Output the (x, y) coordinate of the center of the cell containing the given text.  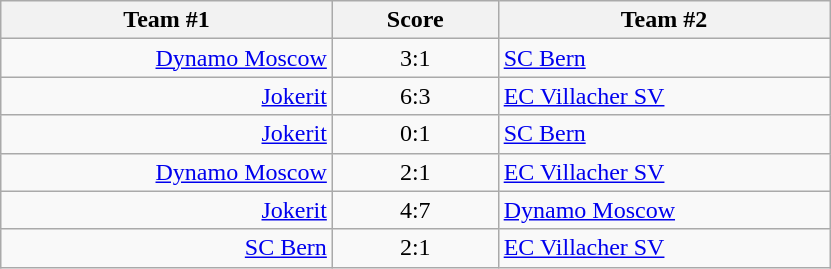
6:3 (415, 96)
3:1 (415, 58)
Team #2 (664, 20)
Score (415, 20)
Team #1 (167, 20)
4:7 (415, 210)
0:1 (415, 134)
